For the text-containing cell, return its midpoint in [X, Y] coordinate format. 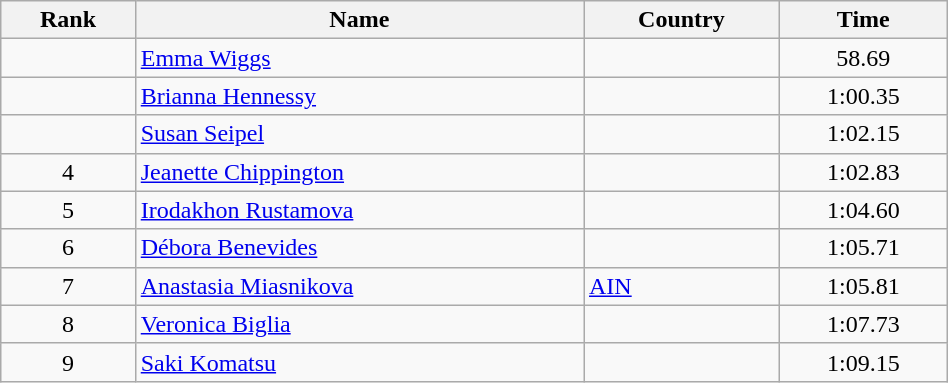
1:00.35 [863, 96]
Rank [68, 20]
Emma Wiggs [359, 58]
9 [68, 362]
5 [68, 210]
Irodakhon Rustamova [359, 210]
1:02.15 [863, 134]
Name [359, 20]
1:04.60 [863, 210]
4 [68, 172]
Débora Benevides [359, 248]
Anastasia Miasnikova [359, 286]
6 [68, 248]
8 [68, 324]
Saki Komatsu [359, 362]
58.69 [863, 58]
Jeanette Chippington [359, 172]
1:09.15 [863, 362]
Country [682, 20]
1:02.83 [863, 172]
1:07.73 [863, 324]
Time [863, 20]
7 [68, 286]
1:05.81 [863, 286]
Susan Seipel [359, 134]
Veronica Biglia [359, 324]
AIN [682, 286]
1:05.71 [863, 248]
Brianna Hennessy [359, 96]
